Provide the (X, Y) coordinate of the cell's center where the given text is located.  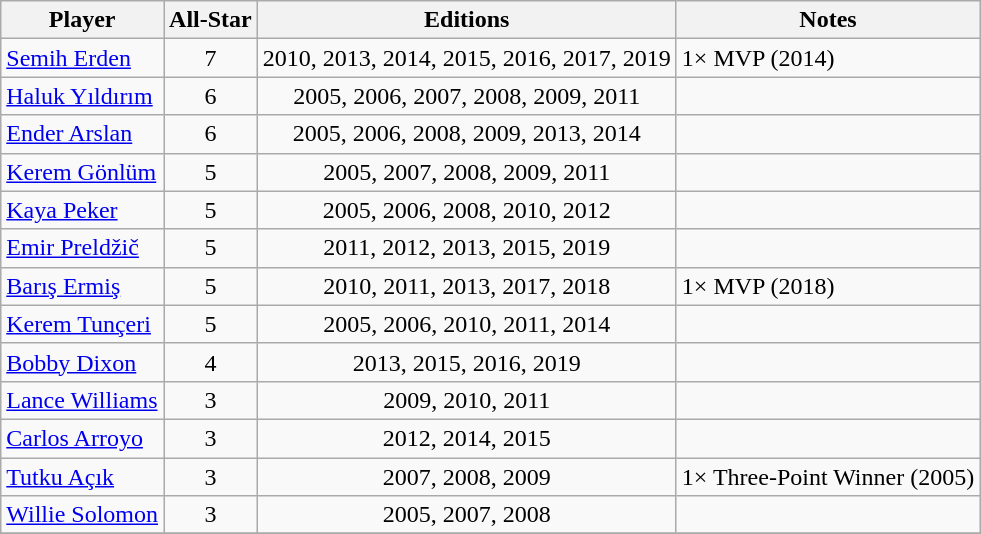
2011, 2012, 2013, 2015, 2019 (466, 248)
Ender Arslan (82, 134)
Kerem Tunçeri (82, 324)
2010, 2013, 2014, 2015, 2016, 2017, 2019 (466, 58)
All-Star (211, 20)
2007, 2008, 2009 (466, 477)
Player (82, 20)
2005, 2006, 2010, 2011, 2014 (466, 324)
2005, 2006, 2007, 2008, 2009, 2011 (466, 96)
4 (211, 362)
Tutku Açık (82, 477)
1× MVP (2018) (828, 286)
2012, 2014, 2015 (466, 438)
1× MVP (2014) (828, 58)
2005, 2006, 2008, 2010, 2012 (466, 210)
2005, 2006, 2008, 2009, 2013, 2014 (466, 134)
2005, 2007, 2008, 2009, 2011 (466, 172)
Semih Erden (82, 58)
2013, 2015, 2016, 2019 (466, 362)
7 (211, 58)
Notes (828, 20)
Bobby Dixon (82, 362)
Editions (466, 20)
Kaya Peker (82, 210)
Lance Williams (82, 400)
Haluk Yıldırım (82, 96)
2005, 2007, 2008 (466, 515)
Barış Ermiş (82, 286)
2009, 2010, 2011 (466, 400)
Willie Solomon (82, 515)
Carlos Arroyo (82, 438)
2010, 2011, 2013, 2017, 2018 (466, 286)
1× Three-Point Winner (2005) (828, 477)
Emir Preldžič (82, 248)
Kerem Gönlüm (82, 172)
